Locate the cell with the specified text and output its (x, y) center coordinate. 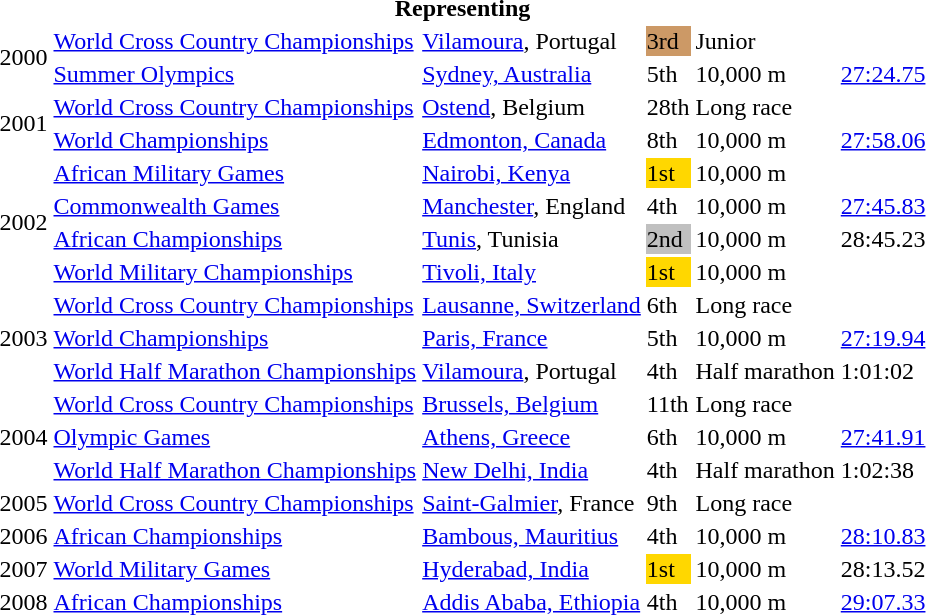
28th (668, 107)
Junior (765, 41)
9th (668, 503)
Tivoli, Italy (532, 272)
Tunis, Tunisia (532, 239)
Athens, Greece (532, 437)
Hyderabad, India (532, 569)
Saint-Galmier, France (532, 503)
Sydney, Australia (532, 74)
Olympic Games (235, 437)
Ostend, Belgium (532, 107)
11th (668, 404)
World Military Championships (235, 272)
Manchester, England (532, 206)
Nairobi, Kenya (532, 173)
3rd (668, 41)
8th (668, 140)
Commonwealth Games (235, 206)
Edmonton, Canada (532, 140)
Summer Olympics (235, 74)
African Military Games (235, 173)
2nd (668, 239)
Lausanne, Switzerland (532, 305)
Brussels, Belgium (532, 404)
Bambous, Mauritius (532, 536)
World Military Games (235, 569)
Paris, France (532, 338)
New Delhi, India (532, 470)
